Scan for the cell matching the given text and deliver its [X, Y] coordinate at center. 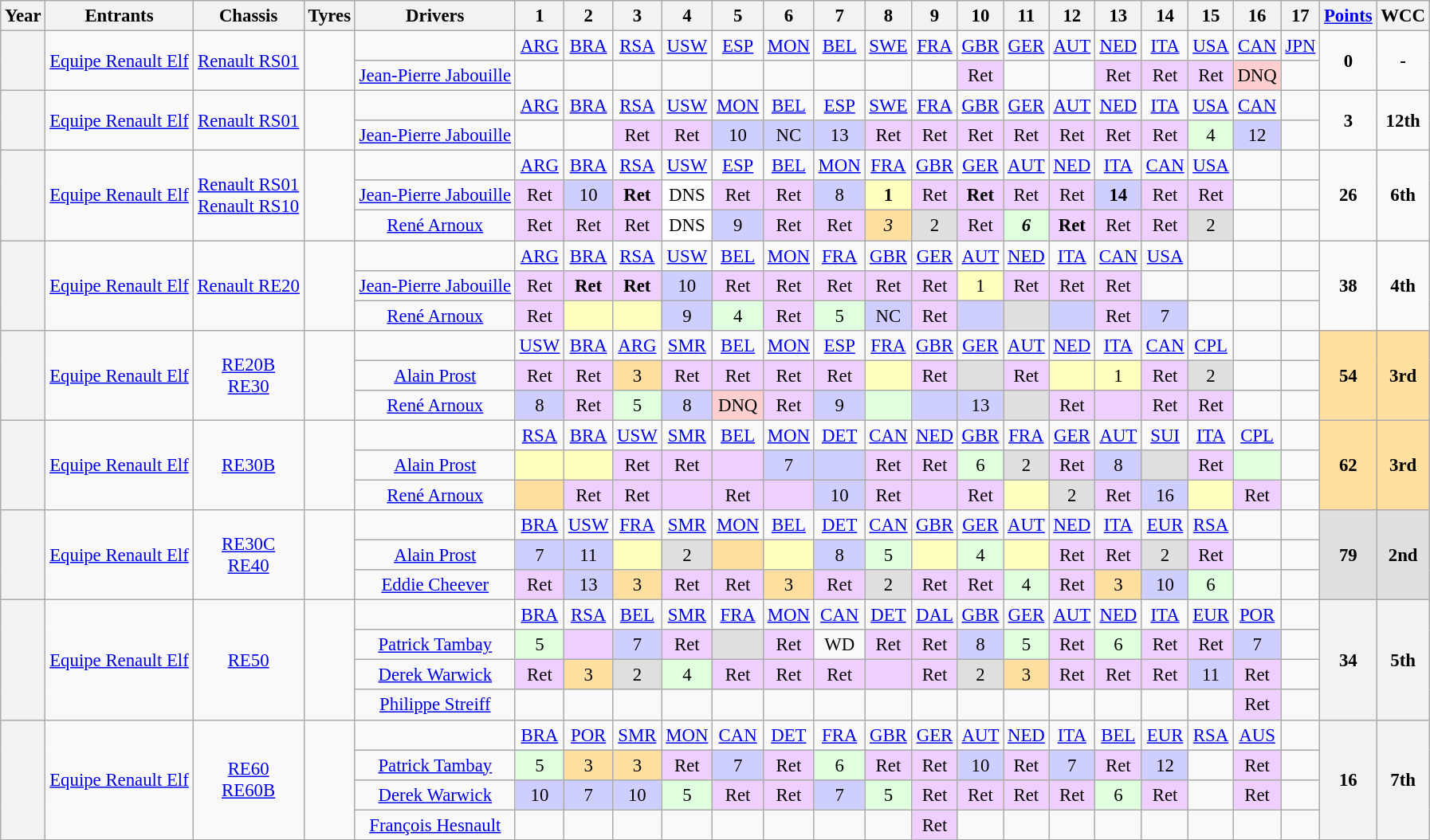
- [1403, 61]
WCC [1403, 16]
JPN [1301, 46]
DAL [934, 615]
Year [23, 16]
François Hesnault [435, 825]
17 [1301, 16]
54 [1349, 375]
62 [1349, 465]
4th [1403, 285]
Points [1349, 16]
12th [1403, 121]
RE30C RE40 [249, 555]
RE60 RE60B [249, 779]
Entrants [120, 16]
SUI [1165, 435]
15 [1211, 16]
RE50 [249, 660]
Chassis [249, 16]
RE30B [249, 465]
Drivers [435, 16]
7th [1403, 779]
Eddie Cheever [435, 585]
2nd [1403, 555]
WD [839, 645]
AUS [1257, 735]
5th [1403, 660]
79 [1349, 555]
0 [1349, 61]
Tyres [329, 16]
Renault RS01 Renault RS10 [249, 196]
Renault RE20 [249, 285]
34 [1349, 660]
26 [1349, 196]
Philippe Streiff [435, 705]
RE20B RE30 [249, 375]
38 [1349, 285]
6th [1403, 196]
